Return (X, Y) of the center of cell containing provided text 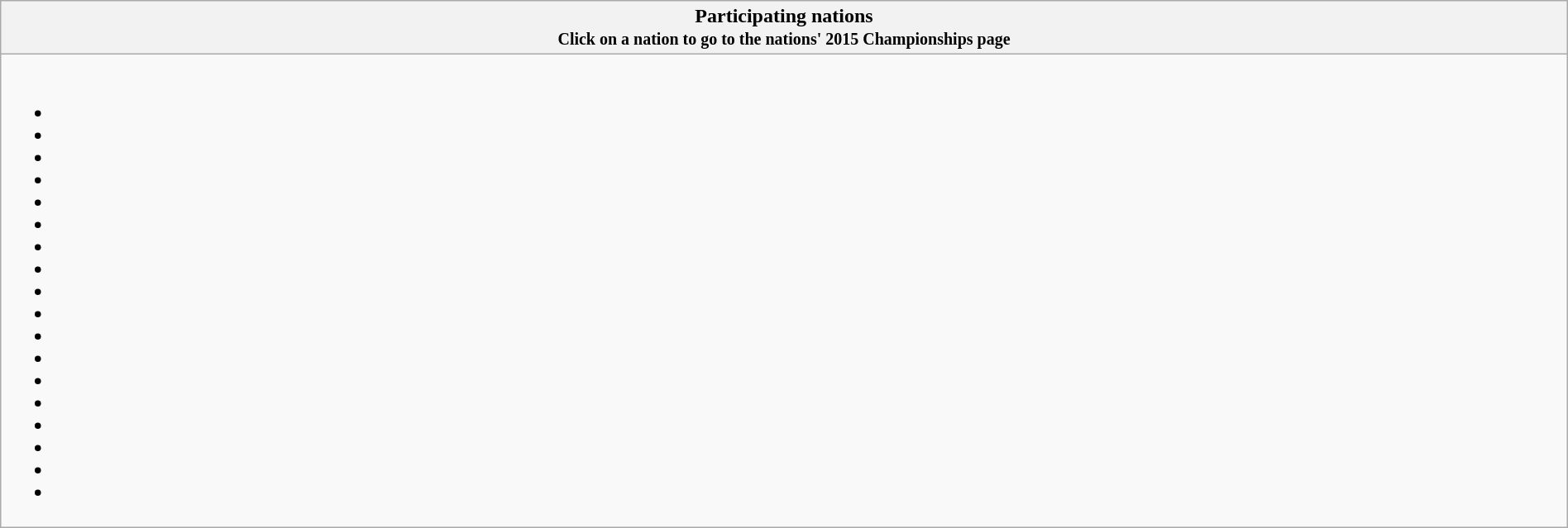
Participating nationsClick on a nation to go to the nations' 2015 Championships page (784, 28)
